Output the (X, Y) coordinate of the center of the cell containing the given text.  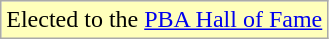
Elected to the PBA Hall of Fame (164, 20)
